Determine the [X, Y] coordinate at the center of the cell enclosing the given text.  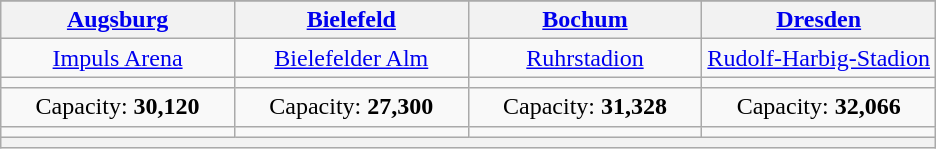
Capacity: 27,300 [351, 107]
Impuls Arena [118, 58]
Rudolf-Harbig-Stadion [819, 58]
Bochum [585, 20]
Capacity: 30,120 [118, 107]
Capacity: 31,328 [585, 107]
Ruhrstadion [585, 58]
Dresden [819, 20]
Bielefeld [351, 20]
Bielefelder Alm [351, 58]
Augsburg [118, 20]
Capacity: 32,066 [819, 107]
